Identify which cell holds the provided text, then report its [X, Y] central coordinate. 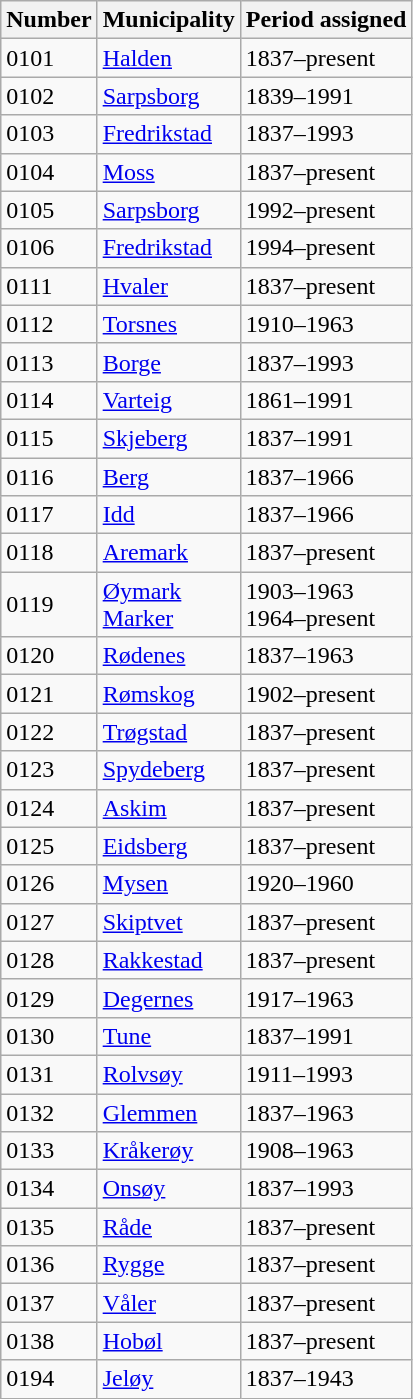
1908–1963 [326, 1151]
0133 [49, 1151]
0113 [49, 362]
1837–1943 [326, 1379]
Period assigned [326, 20]
0131 [49, 1074]
0119 [49, 604]
0103 [49, 134]
0101 [49, 58]
Onsøy [168, 1189]
Halden [168, 58]
Rømskog [168, 694]
0116 [49, 477]
Glemmen [168, 1113]
Number [49, 20]
Trøgstad [168, 732]
Borge [168, 362]
1994–present [326, 248]
Spydeberg [168, 770]
0121 [49, 694]
0112 [49, 324]
Råde [168, 1227]
0120 [49, 656]
Jeløy [168, 1379]
Hvaler [168, 286]
Skjeberg [168, 438]
0137 [49, 1303]
1839–1991 [326, 96]
Askim [168, 808]
0117 [49, 515]
0136 [49, 1265]
0135 [49, 1227]
0122 [49, 732]
Våler [168, 1303]
0130 [49, 1036]
0106 [49, 248]
1902–present [326, 694]
Aremark [168, 553]
0129 [49, 998]
1861–1991 [326, 400]
Rødenes [168, 656]
0104 [49, 172]
Eidsberg [168, 846]
0111 [49, 286]
0128 [49, 960]
Municipality [168, 20]
Varteig [168, 400]
0118 [49, 553]
0105 [49, 210]
0134 [49, 1189]
1992–present [326, 210]
Torsnes [168, 324]
0138 [49, 1341]
Degernes [168, 998]
0132 [49, 1113]
Skiptvet [168, 922]
0102 [49, 96]
0194 [49, 1379]
Moss [168, 172]
1911–1993 [326, 1074]
1920–1960 [326, 884]
Berg [168, 477]
0127 [49, 922]
0125 [49, 846]
Tune [168, 1036]
0126 [49, 884]
0124 [49, 808]
1903–19631964–present [326, 604]
Kråkerøy [168, 1151]
Idd [168, 515]
1917–1963 [326, 998]
Mysen [168, 884]
Rygge [168, 1265]
Rakkestad [168, 960]
0123 [49, 770]
Hobøl [168, 1341]
Rolvsøy [168, 1074]
1910–1963 [326, 324]
0114 [49, 400]
ØymarkMarker [168, 604]
0115 [49, 438]
